Scan for the cell matching the given text and deliver its [x, y] coordinate at center. 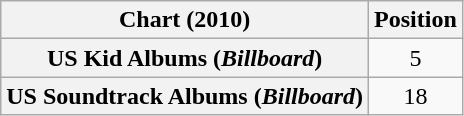
Position [416, 20]
18 [416, 96]
Chart (2010) [185, 20]
US Soundtrack Albums (Billboard) [185, 96]
5 [416, 58]
US Kid Albums (Billboard) [185, 58]
